Locate the cell with the specified text and output its (X, Y) center coordinate. 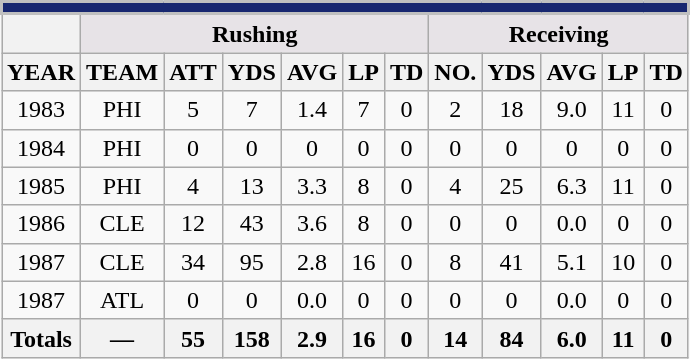
1983 (42, 110)
Totals (42, 338)
1984 (42, 148)
2 (456, 110)
6.3 (572, 186)
55 (194, 338)
25 (512, 186)
3.6 (312, 224)
TEAM (122, 72)
ATL (122, 300)
— (122, 338)
1985 (42, 186)
1.4 (312, 110)
43 (252, 224)
84 (512, 338)
158 (252, 338)
Rushing (255, 34)
NO. (456, 72)
13 (252, 186)
41 (512, 262)
2.9 (312, 338)
9.0 (572, 110)
10 (623, 262)
Receiving (559, 34)
34 (194, 262)
95 (252, 262)
YEAR (42, 72)
12 (194, 224)
3.3 (312, 186)
2.8 (312, 262)
5 (194, 110)
ATT (194, 72)
6.0 (572, 338)
18 (512, 110)
14 (456, 338)
5.1 (572, 262)
1986 (42, 224)
